Search for the cell housing the specified text and yield its (X, Y) center coordinate. 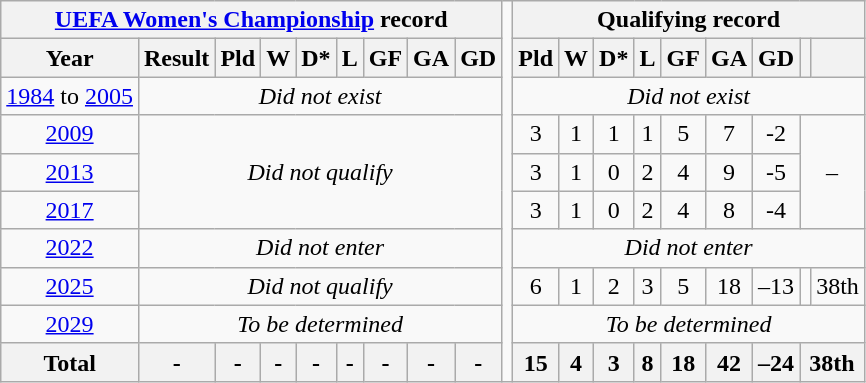
2022 (70, 248)
9 (728, 172)
Total (70, 362)
UEFA Women's Championship record (252, 20)
6 (536, 286)
Result (176, 58)
Qualifying record (689, 20)
-5 (776, 172)
2013 (70, 172)
42 (728, 362)
-2 (776, 134)
2017 (70, 210)
2025 (70, 286)
2009 (70, 134)
15 (536, 362)
–24 (776, 362)
1984 to 2005 (70, 96)
-4 (776, 210)
2029 (70, 324)
– (832, 172)
7 (728, 134)
–13 (776, 286)
Year (70, 58)
